Return [x, y] of the center of cell containing provided text 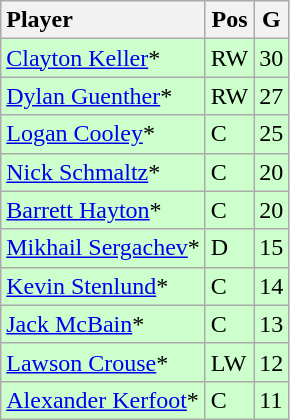
30 [272, 58]
12 [272, 362]
LW [229, 362]
11 [272, 400]
27 [272, 96]
25 [272, 134]
Player [104, 20]
13 [272, 324]
G [272, 20]
Pos [229, 20]
D [229, 248]
Dylan Guenther* [104, 96]
Logan Cooley* [104, 134]
Nick Schmaltz* [104, 172]
Alexander Kerfoot* [104, 400]
Barrett Hayton* [104, 210]
15 [272, 248]
Clayton Keller* [104, 58]
Lawson Crouse* [104, 362]
Jack McBain* [104, 324]
Kevin Stenlund* [104, 286]
Mikhail Sergachev* [104, 248]
14 [272, 286]
